Locate the cell with the specified text and output its (X, Y) center coordinate. 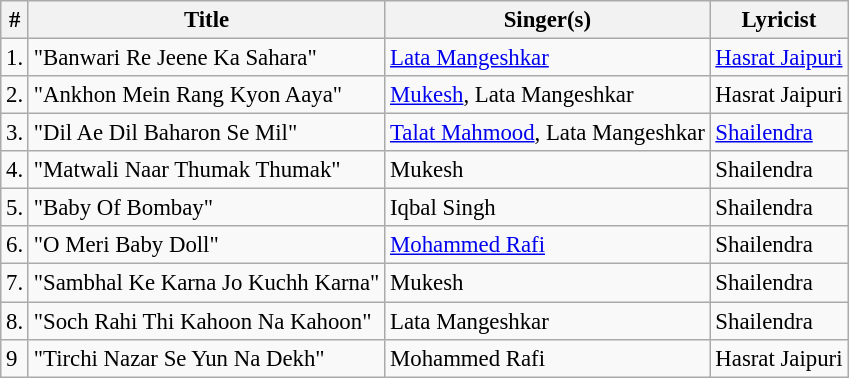
3. (15, 133)
Singer(s) (548, 20)
6. (15, 245)
"Banwari Re Jeene Ka Sahara" (206, 58)
1. (15, 58)
# (15, 20)
"Soch Rahi Thi Kahoon Na Kahoon" (206, 321)
"Sambhal Ke Karna Jo Kuchh Karna" (206, 283)
4. (15, 170)
Mukesh, Lata Mangeshkar (548, 95)
8. (15, 321)
7. (15, 283)
2. (15, 95)
Iqbal Singh (548, 208)
"Baby Of Bombay" (206, 208)
Title (206, 20)
Lyricist (779, 20)
"Tirchi Nazar Se Yun Na Dekh" (206, 358)
9 (15, 358)
"O Meri Baby Doll" (206, 245)
"Matwali Naar Thumak Thumak" (206, 170)
"Ankhon Mein Rang Kyon Aaya" (206, 95)
5. (15, 208)
Talat Mahmood, Lata Mangeshkar (548, 133)
"Dil Ae Dil Baharon Se Mil" (206, 133)
